From the cell containing the given text, extract its center point as [X, Y] coordinate. 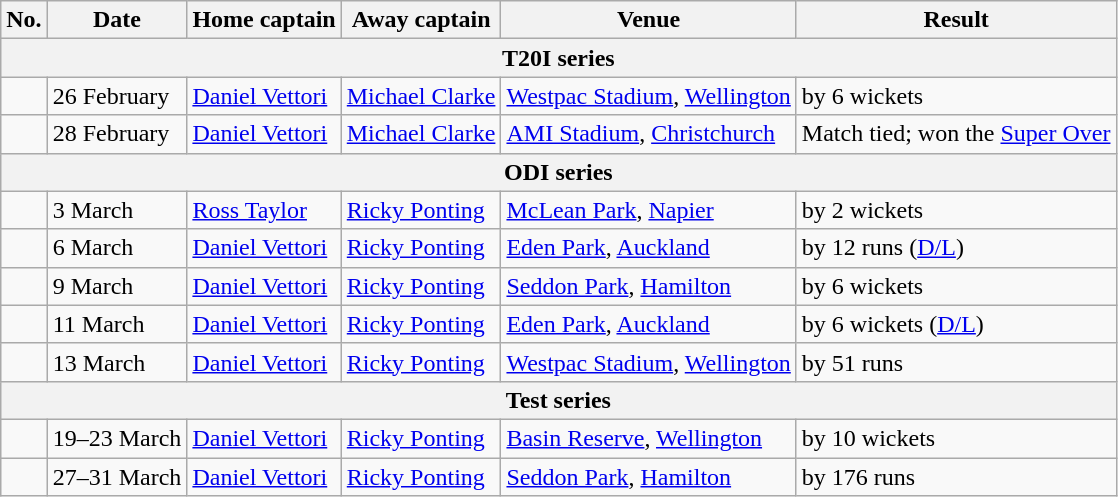
by 51 runs [956, 362]
19–23 March [117, 438]
27–31 March [117, 477]
6 March [117, 248]
McLean Park, Napier [648, 210]
Basin Reserve, Wellington [648, 438]
Result [956, 20]
9 March [117, 286]
by 12 runs (D/L) [956, 248]
Match tied; won the Super Over [956, 134]
Home captain [264, 20]
3 March [117, 210]
13 March [117, 362]
by 2 wickets [956, 210]
ODI series [558, 172]
by 6 wickets (D/L) [956, 324]
28 February [117, 134]
AMI Stadium, Christchurch [648, 134]
Date [117, 20]
No. [24, 20]
Venue [648, 20]
Away captain [421, 20]
T20I series [558, 58]
26 February [117, 96]
Ross Taylor [264, 210]
by 176 runs [956, 477]
by 10 wickets [956, 438]
11 March [117, 324]
Test series [558, 400]
